Pinpoint the cell where the given text exists, returning its [X, Y] midpoint coordinate. 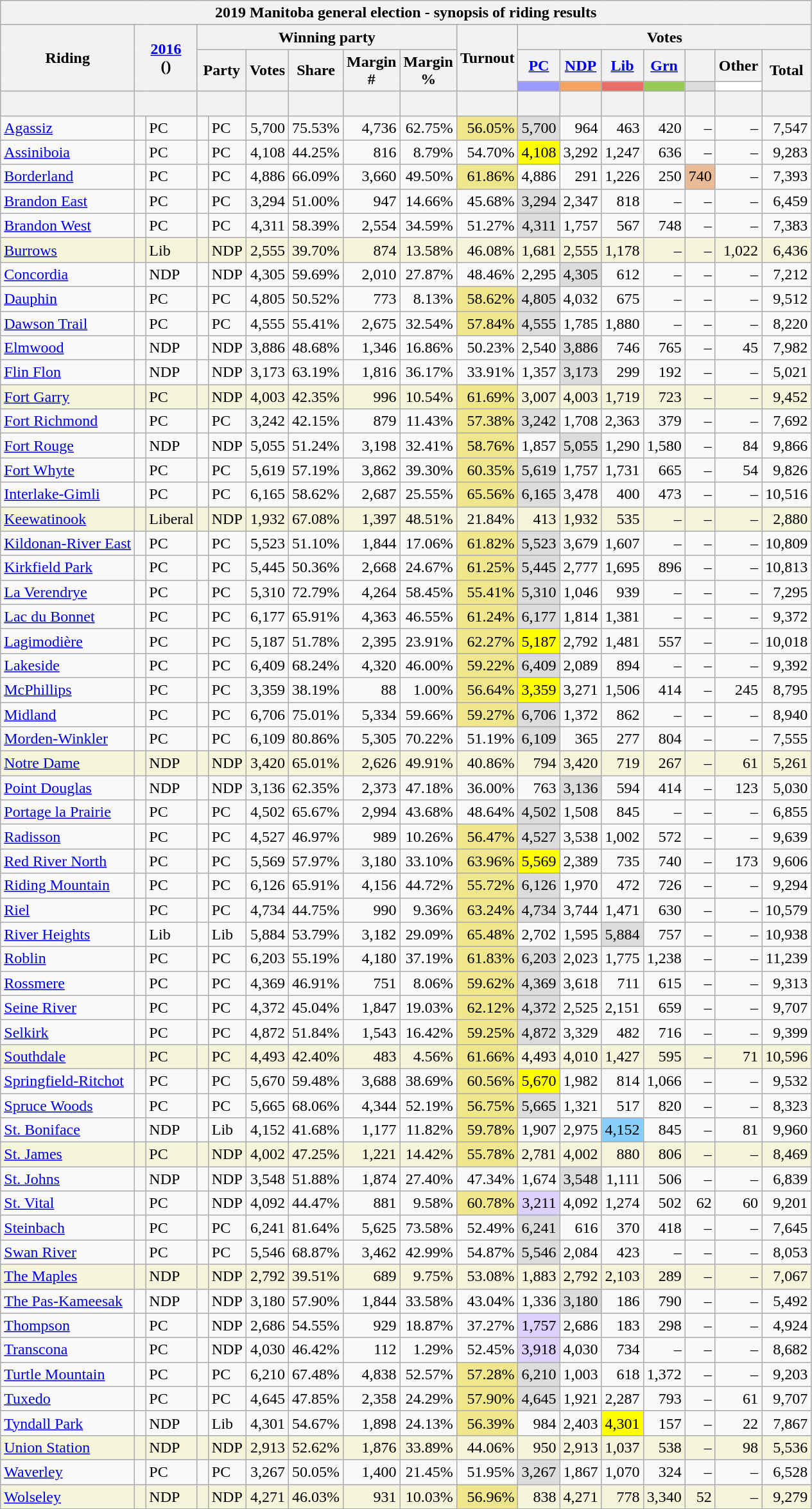
7,547 [787, 128]
42.40% [316, 1056]
2019 Manitoba general election - synopsis of riding results [406, 13]
4,320 [372, 665]
57.84% [487, 323]
La Verendrye [68, 592]
1,397 [372, 519]
51.78% [316, 641]
Kildonan-River East [68, 543]
3,618 [580, 983]
The Pas-Kameesak [68, 1301]
81.64% [316, 1228]
73.58% [428, 1228]
4,838 [372, 1374]
748 [664, 225]
14.42% [428, 1155]
472 [623, 885]
65.56% [487, 494]
9,452 [787, 397]
482 [623, 1032]
Total [787, 71]
80.86% [316, 739]
River Heights [68, 934]
67.08% [316, 519]
51.84% [316, 1032]
52.45% [487, 1350]
68.24% [316, 665]
44.75% [316, 910]
1,346 [372, 348]
60.56% [487, 1081]
10,516 [787, 494]
1,785 [580, 323]
40.86% [487, 763]
894 [623, 665]
765 [664, 348]
790 [664, 1301]
2,103 [623, 1277]
50.05% [316, 1472]
420 [664, 128]
61.24% [487, 616]
Kirkfield Park [68, 568]
463 [623, 128]
4,156 [372, 885]
48.64% [487, 812]
44.72% [428, 885]
931 [372, 1497]
2,975 [580, 1130]
3,478 [580, 494]
Share [316, 71]
7,393 [787, 177]
51.27% [487, 225]
572 [664, 837]
49.91% [428, 763]
3,538 [580, 837]
Swan River [68, 1252]
8,682 [787, 1350]
10,938 [787, 934]
59.78% [487, 1130]
45.68% [487, 201]
42.35% [316, 397]
Red River North [68, 861]
68.06% [316, 1105]
1,695 [623, 568]
50.23% [487, 348]
52.62% [316, 1447]
1,336 [539, 1301]
689 [372, 1277]
1,876 [372, 1447]
2,373 [372, 788]
1,898 [372, 1423]
56.64% [487, 690]
1,506 [623, 690]
46.00% [428, 665]
1,070 [623, 1472]
5,030 [787, 788]
881 [372, 1203]
46.91% [316, 983]
814 [623, 1081]
46.97% [316, 837]
Liberal [171, 519]
46.55% [428, 616]
793 [664, 1399]
Lagimodière [68, 641]
Riel [68, 910]
Southdale [68, 1056]
Fort Garry [68, 397]
10,596 [787, 1056]
Rossmere [68, 983]
277 [623, 739]
413 [539, 519]
59.48% [316, 1081]
1,274 [623, 1203]
43.68% [428, 812]
8,323 [787, 1105]
44.06% [487, 1447]
Spruce Woods [68, 1105]
616 [580, 1228]
Springfield-Ritchot [68, 1081]
45 [738, 348]
719 [623, 763]
2,994 [372, 812]
18.87% [428, 1325]
1,970 [580, 885]
29.09% [428, 934]
10,018 [787, 641]
1,111 [623, 1179]
56.96% [487, 1497]
59.69% [316, 274]
Tuxedo [68, 1399]
Other [738, 65]
65.48% [487, 934]
33.58% [428, 1301]
3,462 [372, 1252]
947 [372, 201]
112 [372, 1350]
1,595 [580, 934]
4,924 [787, 1325]
33.91% [487, 372]
17.06% [428, 543]
1,883 [539, 1277]
Agassiz [68, 128]
10.03% [428, 1497]
7,212 [787, 274]
33.89% [428, 1447]
735 [623, 861]
44.25% [316, 152]
54.87% [487, 1252]
2,089 [580, 665]
46.42% [316, 1350]
1,381 [623, 616]
Dauphin [68, 299]
1,731 [623, 470]
Borderland [68, 177]
3,271 [580, 690]
6,528 [787, 1472]
47.34% [487, 1179]
44.47% [316, 1203]
2,010 [372, 274]
7,555 [787, 739]
2,287 [623, 1399]
Brandon West [68, 225]
24.13% [428, 1423]
990 [372, 910]
186 [623, 1301]
734 [623, 1350]
51.88% [316, 1179]
9,279 [787, 1497]
1,816 [372, 372]
72.79% [316, 592]
4,032 [580, 299]
379 [664, 421]
67.48% [316, 1374]
52.57% [428, 1374]
43.04% [487, 1301]
1,400 [372, 1472]
33.10% [428, 861]
Margin% [428, 71]
Keewatinook [68, 519]
816 [372, 152]
324 [664, 1472]
Turtle Mountain [68, 1374]
7,295 [787, 592]
880 [623, 1155]
1,238 [664, 959]
630 [664, 910]
2,084 [580, 1252]
8.79% [428, 152]
34.59% [428, 225]
Grn [664, 65]
3,211 [539, 1203]
3,007 [539, 397]
9,372 [787, 616]
7,645 [787, 1228]
51.00% [316, 201]
88 [372, 690]
10,579 [787, 910]
3,292 [580, 152]
9,283 [787, 152]
St. Vital [68, 1203]
1,321 [580, 1105]
71 [738, 1056]
820 [664, 1105]
62.12% [487, 1007]
2,702 [539, 934]
Waverley [68, 1472]
Margin# [372, 71]
38.19% [316, 690]
3,688 [372, 1081]
1,580 [664, 446]
St. James [68, 1155]
1,178 [623, 250]
59.66% [428, 715]
27.87% [428, 274]
716 [664, 1032]
9.36% [428, 910]
874 [372, 250]
Assiniboia [68, 152]
1,508 [580, 812]
61.86% [487, 177]
1,003 [580, 1374]
Winning party [327, 37]
423 [623, 1252]
Brandon East [68, 201]
1,177 [372, 1130]
27.40% [428, 1179]
84 [738, 446]
746 [623, 348]
62.75% [428, 128]
538 [664, 1447]
192 [664, 372]
8,469 [787, 1155]
1,775 [623, 959]
14.66% [428, 201]
123 [738, 788]
2,151 [623, 1007]
1,022 [738, 250]
60.35% [487, 470]
Notre Dame [68, 763]
41.68% [316, 1130]
98 [738, 1447]
3,918 [539, 1350]
8,220 [787, 323]
2,675 [372, 323]
370 [623, 1228]
54.55% [316, 1325]
245 [738, 690]
53.79% [316, 934]
32.41% [428, 446]
59.27% [487, 715]
48.51% [428, 519]
St. Boniface [68, 1130]
16.42% [428, 1032]
418 [664, 1228]
1.29% [428, 1350]
57.97% [316, 861]
68.87% [316, 1252]
5,305 [372, 739]
42.15% [316, 421]
56.75% [487, 1105]
58.39% [316, 225]
55.72% [487, 885]
483 [372, 1056]
773 [372, 299]
9,512 [787, 299]
1,874 [372, 1179]
48.68% [316, 348]
4.56% [428, 1056]
22 [738, 1423]
794 [539, 763]
2,626 [372, 763]
19.03% [428, 1007]
9.75% [428, 1277]
157 [664, 1423]
5,334 [372, 715]
50.36% [316, 568]
1,907 [539, 1130]
4,344 [372, 1105]
9,313 [787, 983]
879 [372, 421]
1,719 [623, 397]
11.82% [428, 1130]
5,261 [787, 763]
Portage la Prairie [68, 812]
McPhillips [68, 690]
10.54% [428, 397]
3,660 [372, 177]
Riding [68, 58]
3,198 [372, 446]
5,625 [372, 1228]
36.00% [487, 788]
289 [664, 1277]
2,554 [372, 225]
5,021 [787, 372]
52 [700, 1497]
3,182 [372, 934]
21.45% [428, 1472]
1,814 [580, 616]
25.55% [428, 494]
70.22% [428, 739]
61.69% [487, 397]
Steinbach [68, 1228]
56.39% [487, 1423]
39.30% [428, 470]
56.05% [487, 128]
1,427 [623, 1056]
Seine River [68, 1007]
52.49% [487, 1228]
9,606 [787, 861]
46.03% [316, 1497]
1,847 [372, 1007]
8.13% [428, 299]
Lac du Bonnet [68, 616]
9.58% [428, 1203]
1,002 [623, 837]
60 [738, 1203]
8,053 [787, 1252]
6,436 [787, 250]
9,960 [787, 1130]
Thompson [68, 1325]
939 [623, 592]
665 [664, 470]
10.26% [428, 837]
365 [580, 739]
1,290 [623, 446]
57.28% [487, 1374]
2,023 [580, 959]
1,037 [623, 1447]
1,921 [580, 1399]
63.19% [316, 372]
Wolseley [68, 1497]
723 [664, 397]
594 [623, 788]
51.24% [316, 446]
10,813 [787, 568]
950 [539, 1447]
55.78% [487, 1155]
51.95% [487, 1472]
Party [221, 71]
502 [664, 1203]
59.22% [487, 665]
54.70% [487, 152]
473 [664, 494]
2,389 [580, 861]
75.53% [316, 128]
726 [664, 885]
4,363 [372, 616]
38.69% [428, 1081]
5,536 [787, 1447]
58.45% [428, 592]
9,294 [787, 885]
1,982 [580, 1081]
9,532 [787, 1081]
61.25% [487, 568]
Fort Whyte [68, 470]
806 [664, 1155]
636 [664, 152]
2,687 [372, 494]
1,046 [580, 592]
Fort Rouge [68, 446]
56.47% [487, 837]
612 [623, 274]
1,221 [372, 1155]
The Maples [68, 1277]
757 [664, 934]
63.96% [487, 861]
2,525 [580, 1007]
7,982 [787, 348]
65.67% [316, 812]
506 [664, 1179]
2,395 [372, 641]
53.08% [487, 1277]
9,201 [787, 1203]
929 [372, 1325]
3,744 [580, 910]
3,862 [372, 470]
60.78% [487, 1203]
1,880 [623, 323]
37.19% [428, 959]
1,226 [623, 177]
2,363 [623, 421]
3,329 [580, 1032]
Radisson [68, 837]
4,736 [372, 128]
Burrows [68, 250]
7,692 [787, 421]
711 [623, 983]
55.19% [316, 959]
862 [623, 715]
9,826 [787, 470]
9,639 [787, 837]
6,839 [787, 1179]
1,867 [580, 1472]
59.25% [487, 1032]
400 [623, 494]
250 [664, 177]
7,383 [787, 225]
8,940 [787, 715]
62.35% [316, 788]
Interlake-Gimli [68, 494]
9,203 [787, 1374]
4,180 [372, 959]
1.00% [428, 690]
1,247 [623, 152]
1,066 [664, 1081]
51.10% [316, 543]
81 [738, 1130]
11.43% [428, 421]
2,358 [372, 1399]
3,679 [580, 543]
964 [580, 128]
2016() [166, 58]
2,777 [580, 568]
595 [664, 1056]
1,857 [539, 446]
2,668 [372, 568]
989 [372, 837]
299 [623, 372]
59.62% [487, 983]
Turnout [487, 58]
6,459 [787, 201]
2,347 [580, 201]
Dawson Trail [68, 323]
4,010 [580, 1056]
9,392 [787, 665]
57.19% [316, 470]
52.19% [428, 1105]
1,357 [539, 372]
24.67% [428, 568]
517 [623, 1105]
9,399 [787, 1032]
Morden-Winkler [68, 739]
Selkirk [68, 1032]
535 [623, 519]
8.06% [428, 983]
675 [623, 299]
Midland [68, 715]
751 [372, 983]
63.24% [487, 910]
58.76% [487, 446]
48.46% [487, 274]
1,543 [372, 1032]
Riding Mountain [68, 885]
1,708 [580, 421]
557 [664, 641]
1,674 [539, 1179]
183 [623, 1325]
3,340 [664, 1497]
5,492 [787, 1301]
4,264 [372, 592]
24.29% [428, 1399]
984 [539, 1423]
896 [664, 568]
2,295 [539, 274]
1,607 [623, 543]
61.82% [487, 543]
2,880 [787, 519]
7,067 [787, 1277]
567 [623, 225]
61.83% [487, 959]
45.04% [316, 1007]
615 [664, 983]
Transcona [68, 1350]
10,809 [787, 543]
7,867 [787, 1423]
St. Johns [68, 1179]
32.54% [428, 323]
818 [623, 201]
8,795 [787, 690]
1,681 [539, 250]
Point Douglas [68, 788]
16.86% [428, 348]
173 [738, 861]
62 [700, 1203]
Flin Flon [68, 372]
6,855 [787, 812]
2,540 [539, 348]
50.52% [316, 299]
54.67% [316, 1423]
21.84% [487, 519]
2,781 [539, 1155]
46.08% [487, 250]
778 [623, 1497]
54 [738, 470]
11,239 [787, 959]
659 [664, 1007]
267 [664, 763]
9,866 [787, 446]
42.99% [428, 1252]
1,481 [623, 641]
Elmwood [68, 348]
996 [372, 397]
804 [664, 739]
Union Station [68, 1447]
66.09% [316, 177]
62.27% [487, 641]
57.38% [487, 421]
49.50% [428, 177]
36.17% [428, 372]
1,471 [623, 910]
Tyndall Park [68, 1423]
763 [539, 788]
65.01% [316, 763]
291 [580, 177]
298 [664, 1325]
13.58% [428, 250]
Lakeside [68, 665]
39.51% [316, 1277]
47.25% [316, 1155]
23.91% [428, 641]
838 [539, 1497]
37.27% [487, 1325]
618 [623, 1374]
75.01% [316, 715]
61.66% [487, 1056]
47.18% [428, 788]
Concordia [68, 274]
Roblin [68, 959]
39.70% [316, 250]
51.19% [487, 739]
Fort Richmond [68, 421]
2,403 [580, 1423]
47.85% [316, 1399]
